Capture the cell that displays the provided text and extract its (X, Y) central coordinate. 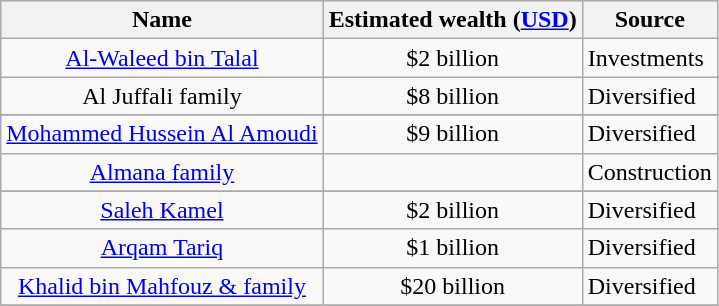
Saleh Kamel (162, 210)
$9 billion (452, 134)
Investments (650, 58)
Estimated wealth (USD) (452, 20)
Name (162, 20)
Al-Waleed bin Talal (162, 58)
Khalid bin Mahfouz & family (162, 286)
Al Juffali family (162, 96)
$8 billion (452, 96)
Mohammed Hussein Al Amoudi (162, 134)
Construction (650, 172)
Almana family (162, 172)
$20 billion (452, 286)
Source (650, 20)
$1 billion (452, 248)
Arqam Tariq (162, 248)
